Search for the cell housing the specified text and yield its (X, Y) center coordinate. 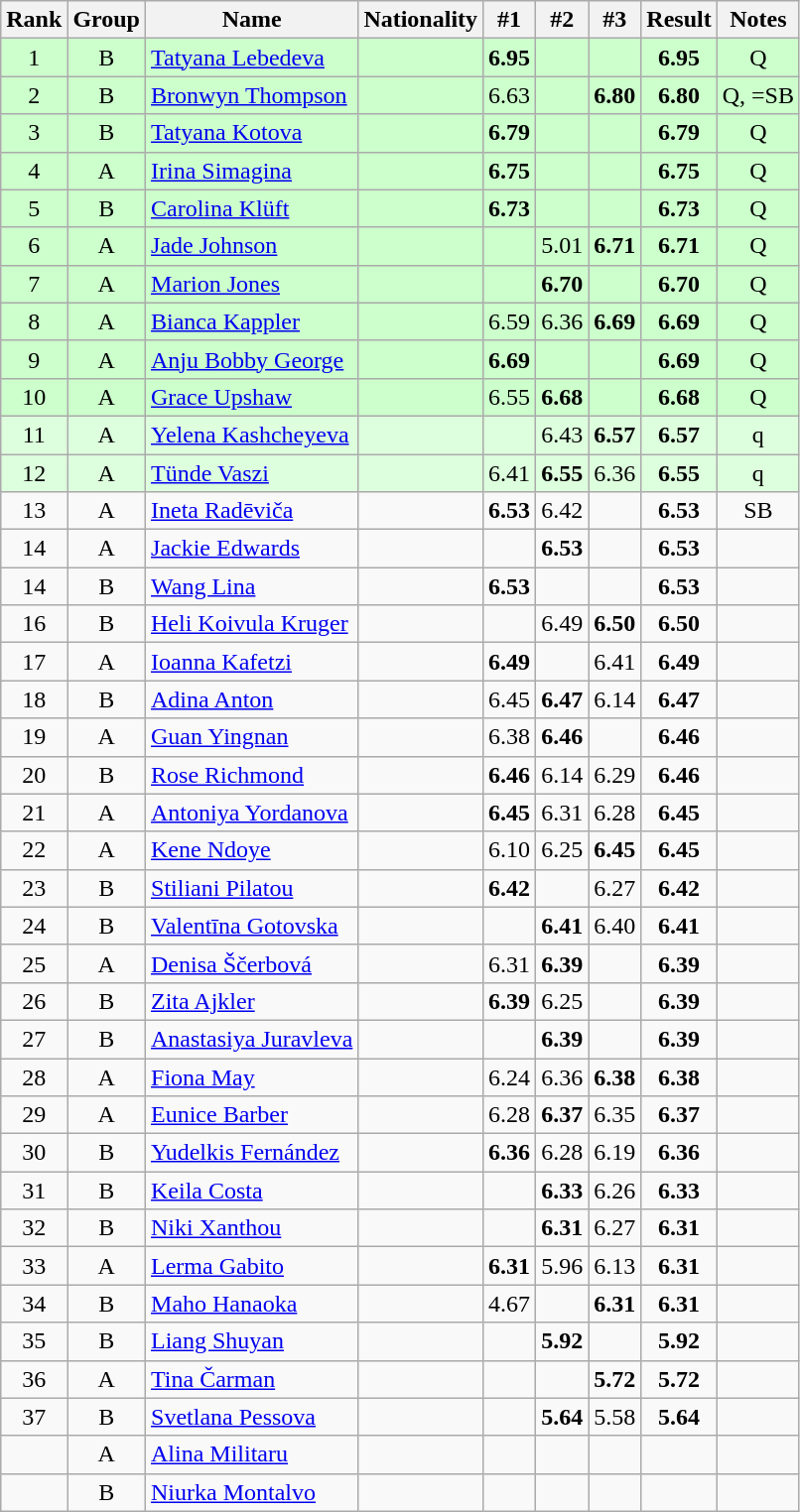
28 (34, 1076)
Nationality (421, 20)
6.63 (510, 95)
5.58 (615, 1417)
SB (758, 511)
Adina Anton (252, 699)
#2 (562, 20)
Keila Costa (252, 1191)
Yudelkis Fernández (252, 1153)
Guan Yingnan (252, 737)
Irina Simagina (252, 171)
30 (34, 1153)
16 (34, 624)
Kene Ndoye (252, 850)
23 (34, 888)
31 (34, 1191)
Group (107, 20)
6.43 (562, 435)
6.26 (615, 1191)
12 (34, 473)
6.35 (615, 1115)
Rank (34, 20)
26 (34, 1001)
9 (34, 359)
Tatyana Kotova (252, 133)
18 (34, 699)
Zita Ajkler (252, 1001)
2 (34, 95)
Liang Shuyan (252, 1341)
5.96 (562, 1266)
Maho Hanaoka (252, 1304)
Notes (758, 20)
#3 (615, 20)
Jackie Edwards (252, 549)
24 (34, 926)
1 (34, 58)
33 (34, 1266)
Valentīna Gotovska (252, 926)
Tünde Vaszi (252, 473)
5 (34, 208)
4.67 (510, 1304)
Tatyana Lebedeva (252, 58)
6.59 (510, 321)
Carolina Klüft (252, 208)
17 (34, 662)
19 (34, 737)
6.19 (615, 1153)
Bronwyn Thompson (252, 95)
Svetlana Pessova (252, 1417)
Lerma Gabito (252, 1266)
Marion Jones (252, 284)
34 (34, 1304)
Heli Koivula Kruger (252, 624)
35 (34, 1341)
Niki Xanthou (252, 1228)
Alina Militaru (252, 1454)
#1 (510, 20)
Q, =SB (758, 95)
27 (34, 1039)
7 (34, 284)
5.01 (562, 246)
Wang Lina (252, 586)
10 (34, 397)
Grace Upshaw (252, 397)
6.40 (615, 926)
Rose Richmond (252, 775)
22 (34, 850)
6.29 (615, 775)
Yelena Kashcheyeva (252, 435)
6.13 (615, 1266)
Ineta Radēviča (252, 511)
Ioanna Kafetzi (252, 662)
36 (34, 1379)
32 (34, 1228)
6.24 (510, 1076)
4 (34, 171)
8 (34, 321)
Fiona May (252, 1076)
Denisa Ščerbová (252, 963)
3 (34, 133)
Stiliani Pilatou (252, 888)
6.10 (510, 850)
Name (252, 20)
Bianca Kappler (252, 321)
Anju Bobby George (252, 359)
Niurka Montalvo (252, 1492)
Tina Čarman (252, 1379)
6 (34, 246)
11 (34, 435)
Eunice Barber (252, 1115)
29 (34, 1115)
Antoniya Yordanova (252, 813)
20 (34, 775)
Jade Johnson (252, 246)
13 (34, 511)
37 (34, 1417)
Anastasiya Juravleva (252, 1039)
25 (34, 963)
Result (679, 20)
21 (34, 813)
